Find where the given text appears and provide that cell's center as [X, Y] coordinate. 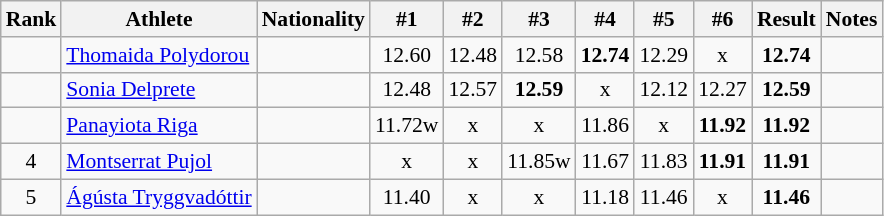
#3 [539, 19]
12.60 [407, 55]
4 [32, 162]
Sonia Delprete [158, 90]
11.86 [606, 126]
Notes [852, 19]
11.83 [664, 162]
#5 [664, 19]
12.27 [722, 90]
11.67 [606, 162]
11.85w [539, 162]
Result [786, 19]
#4 [606, 19]
11.18 [606, 197]
12.58 [539, 55]
#1 [407, 19]
Nationality [314, 19]
12.57 [472, 90]
Thomaida Polydorou [158, 55]
12.29 [664, 55]
Athlete [158, 19]
11.40 [407, 197]
Montserrat Pujol [158, 162]
5 [32, 197]
#6 [722, 19]
11.72w [407, 126]
Ágústa Tryggvadóttir [158, 197]
12.12 [664, 90]
#2 [472, 19]
Rank [32, 19]
Panayiota Riga [158, 126]
